Identify which cell holds the provided text, then report its (x, y) central coordinate. 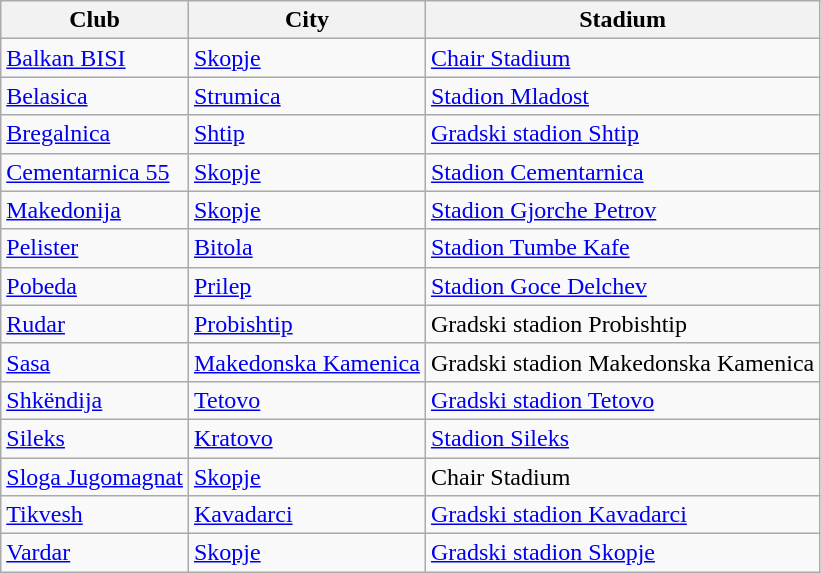
Gradski stadion Probishtip (622, 324)
Makedonija (95, 210)
Stadion Mladost (622, 96)
Shtip (306, 134)
Gradski stadion Tetovo (622, 400)
Stadion Tumbe Kafe (622, 248)
Sloga Jugomagnat (95, 477)
Rudar (95, 324)
Pobeda (95, 286)
Gradski stadion Skopje (622, 553)
Strumica (306, 96)
Gradski stadion Makedonska Kamenica (622, 362)
Stadium (622, 20)
Tetovo (306, 400)
Gradski stadion Shtip (622, 134)
Vardar (95, 553)
Bregalnica (95, 134)
Stadion Sileks (622, 438)
City (306, 20)
Pelister (95, 248)
Bitola (306, 248)
Makedonska Kamenica (306, 362)
Gradski stadion Kavadarci (622, 515)
Belasica (95, 96)
Balkan BISI (95, 58)
Stadion Gjorche Petrov (622, 210)
Stadion Cementarnica (622, 172)
Kavadarci (306, 515)
Cementarnica 55 (95, 172)
Kratovo (306, 438)
Tikvesh (95, 515)
Club (95, 20)
Stadion Goce Delchev (622, 286)
Shkëndija (95, 400)
Prilep (306, 286)
Probishtip (306, 324)
Sileks (95, 438)
Sasa (95, 362)
